Return (x, y) of the center of cell containing provided text 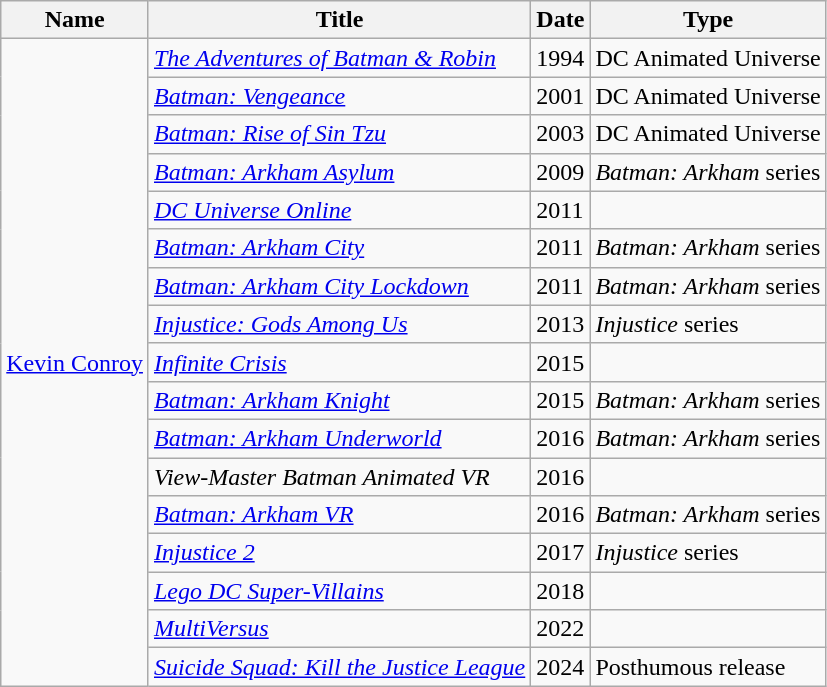
Lego DC Super-Villains (339, 591)
Batman: Arkham Asylum (339, 172)
Title (339, 20)
Injustice: Gods Among Us (339, 324)
Batman: Arkham City (339, 248)
Type (708, 20)
MultiVersus (339, 629)
2018 (560, 591)
1994 (560, 58)
2017 (560, 553)
Name (75, 20)
Batman: Arkham City Lockdown (339, 286)
DC Universe Online (339, 210)
Batman: Arkham VR (339, 515)
View-Master Batman Animated VR (339, 477)
Posthumous release (708, 667)
Batman: Rise of Sin Tzu (339, 134)
Batman: Vengeance (339, 96)
2024 (560, 667)
Batman: Arkham Underworld (339, 438)
Infinite Crisis (339, 362)
Injustice 2 (339, 553)
The Adventures of Batman & Robin (339, 58)
Kevin Conroy (75, 362)
Batman: Arkham Knight (339, 400)
2009 (560, 172)
2022 (560, 629)
Date (560, 20)
2003 (560, 134)
2013 (560, 324)
Suicide Squad: Kill the Justice League (339, 667)
2001 (560, 96)
